From the cell containing the given text, extract its center point as (X, Y) coordinate. 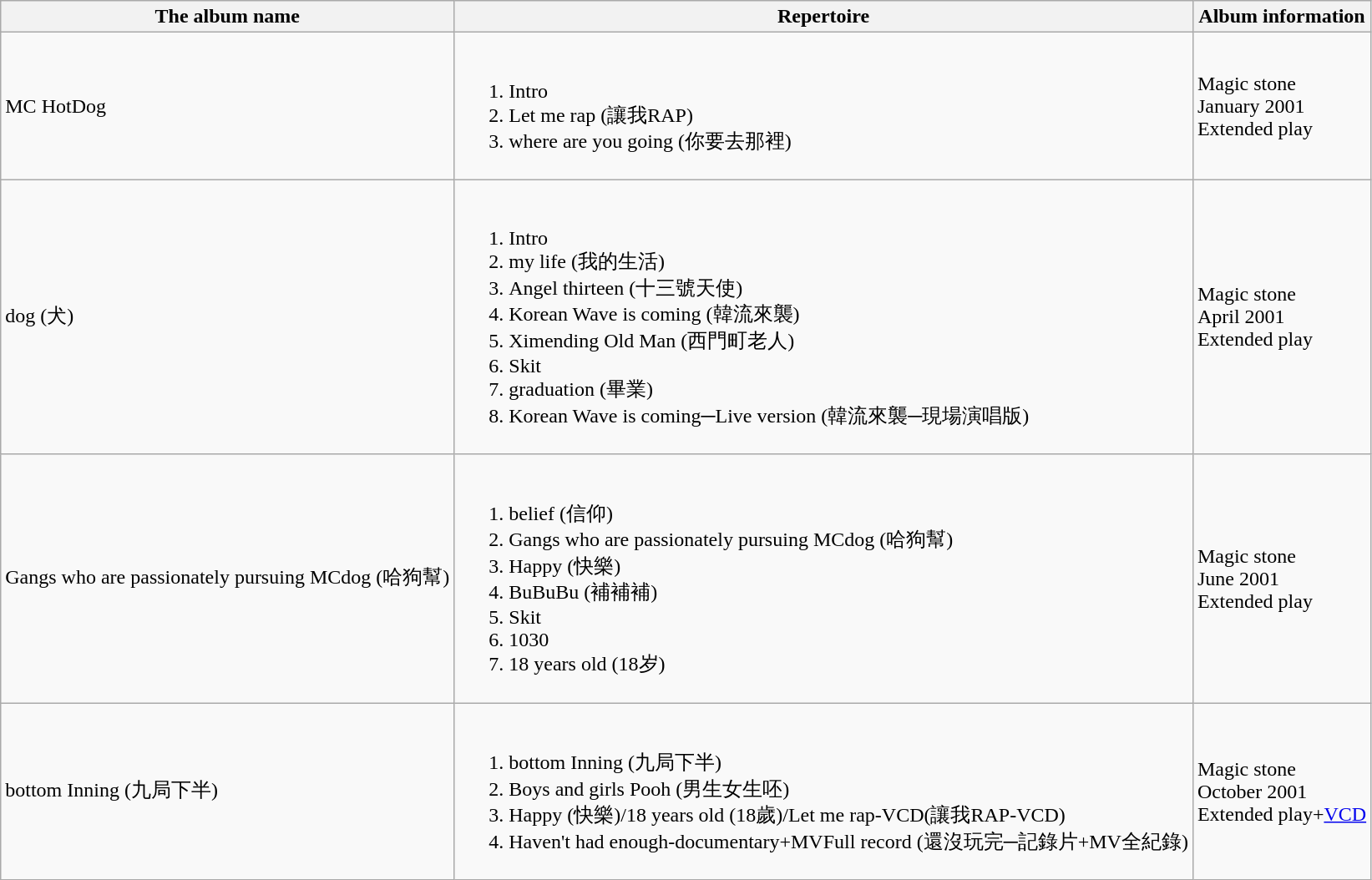
Magic stoneOctober 2001Extended play+VCD (1281, 791)
belief (信仰)Gangs who are passionately pursuing MCdog (哈狗幫)Happy (快樂)BuBuBu (補補補)Skit103018 years old (18岁) (823, 579)
Album information (1281, 17)
bottom Inning (九局下半) (227, 791)
Gangs who are passionately pursuing MCdog (哈狗幫) (227, 579)
IntroLet me rap (讓我RAP)where are you going (你要去那裡) (823, 106)
Magic stoneJune 2001Extended play (1281, 579)
MC HotDog (227, 106)
The album name (227, 17)
dog (犬) (227, 317)
Magic stoneJanuary 2001Extended play (1281, 106)
Repertoire (823, 17)
Magic stoneApril 2001Extended play (1281, 317)
